Find where the given text appears and provide that cell's center as (X, Y) coordinate. 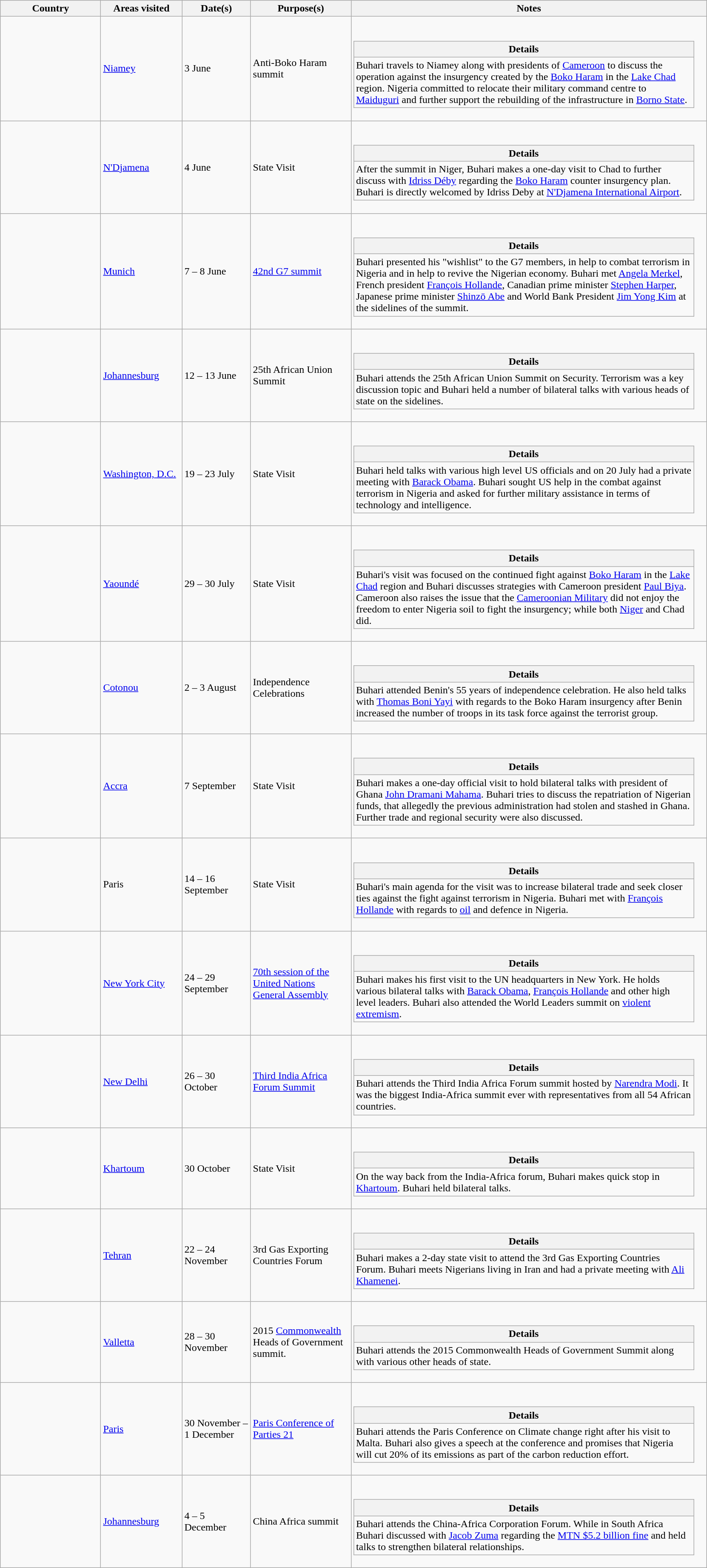
Cotonou (141, 688)
Notes (529, 9)
19 – 23 July (216, 474)
42nd G7 summit (301, 271)
New Delhi (141, 1082)
Buhari attends the 2015 Commonwealth Heads of Government Summit along with various other heads of state. (524, 1356)
Accra (141, 787)
30 November – 1 December (216, 1429)
Independence Celebrations (301, 688)
Washington, D.C. (141, 474)
22 – 24 November (216, 1255)
Paris Conference of Parties 21 (301, 1429)
12 – 13 June (216, 375)
3rd Gas Exporting Countries Forum (301, 1255)
Date(s) (216, 9)
28 – 30 November (216, 1342)
14 – 16 September (216, 884)
Niamey (141, 69)
Areas visited (141, 9)
3 June (216, 69)
New York City (141, 983)
On the way back from the India-Africa forum, Buhari makes quick stop in Khartoum. Buhari held bilateral talks. (524, 1182)
7 – 8 June (216, 271)
4 – 5 December (216, 1522)
Details Buhari attends the 2015 Commonwealth Heads of Government Summit along with various other heads of state. (529, 1342)
Details On the way back from the India-Africa forum, Buhari makes quick stop in Khartoum. Buhari held bilateral talks. (529, 1168)
30 October (216, 1168)
4 June (216, 167)
26 – 30 October (216, 1082)
25th African Union Summit (301, 375)
Tehran (141, 1255)
Valletta (141, 1342)
Yaoundé (141, 584)
2 – 3 August (216, 688)
Anti-Boko Haram summit (301, 69)
70th session of the United Nations General Assembly (301, 983)
29 – 30 July (216, 584)
Third India Africa Forum Summit (301, 1082)
Country (51, 9)
24 – 29 September (216, 983)
N'Djamena (141, 167)
Purpose(s) (301, 9)
Khartoum (141, 1168)
7 September (216, 787)
China Africa summit (301, 1522)
Munich (141, 271)
2015 Commonwealth Heads of Government summit. (301, 1342)
